Detect which cell encompasses the target text, then output its [x, y] center coordinate. 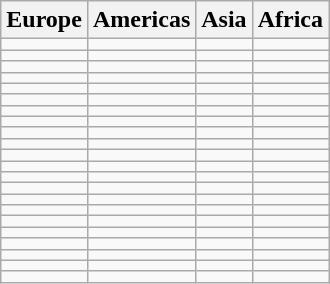
Africa [290, 20]
Asia [224, 20]
Europe [44, 20]
Americas [141, 20]
